Capture the cell that displays the provided text and extract its [x, y] central coordinate. 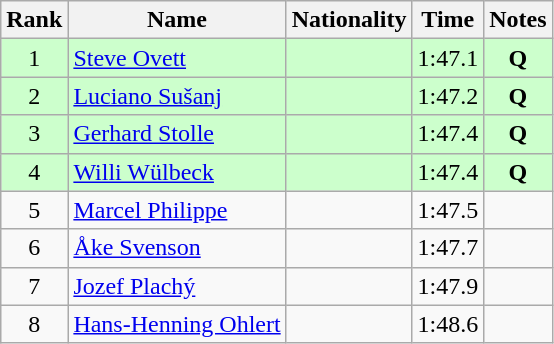
7 [34, 286]
Jozef Plachý [177, 286]
Hans-Henning Ohlert [177, 324]
Steve Ovett [177, 58]
6 [34, 248]
3 [34, 134]
1:47.1 [448, 58]
Rank [34, 20]
Åke Svenson [177, 248]
Gerhard Stolle [177, 134]
8 [34, 324]
1:48.6 [448, 324]
Time [448, 20]
1 [34, 58]
1:47.9 [448, 286]
1:47.5 [448, 210]
Willi Wülbeck [177, 172]
1:47.2 [448, 96]
5 [34, 210]
Marcel Philippe [177, 210]
2 [34, 96]
Name [177, 20]
4 [34, 172]
Notes [518, 20]
Luciano Sušanj [177, 96]
1:47.7 [448, 248]
Nationality [349, 20]
